Find where the given text appears and provide that cell's center as [x, y] coordinate. 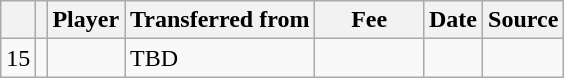
Player [86, 20]
Fee [370, 20]
Date [452, 20]
Transferred from [220, 20]
15 [18, 58]
TBD [220, 58]
Source [524, 20]
